Find where the given text appears and provide that cell's center as (X, Y) coordinate. 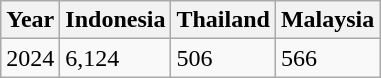
2024 (30, 58)
Thailand (223, 20)
6,124 (116, 58)
566 (327, 58)
Year (30, 20)
Indonesia (116, 20)
506 (223, 58)
Malaysia (327, 20)
